Pinpoint the cell where the given text exists, returning its [x, y] midpoint coordinate. 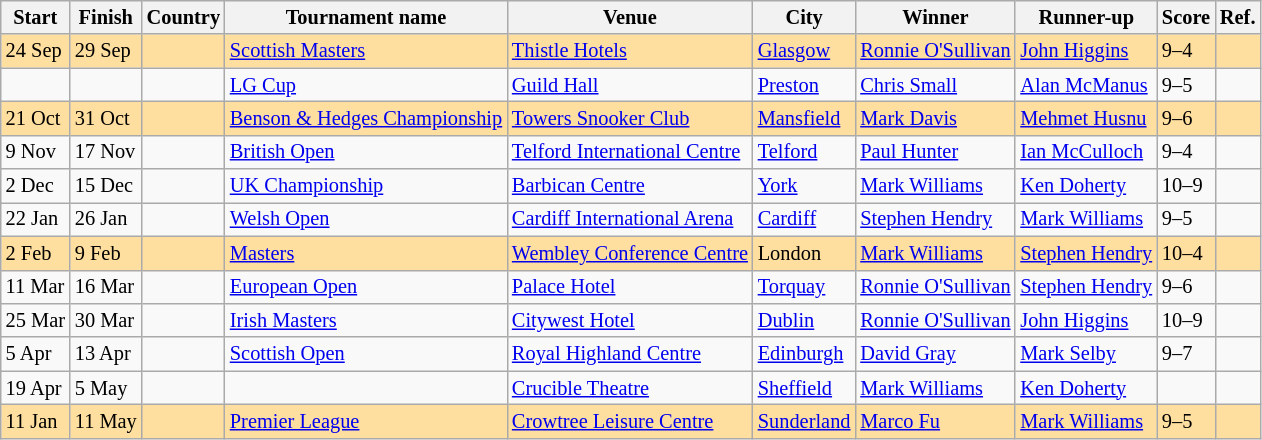
Edinburgh [804, 354]
LG Cup [366, 85]
Royal Highland Centre [630, 354]
Towers Snooker Club [630, 118]
Sheffield [804, 388]
10–4 [1186, 253]
16 Mar [106, 287]
European Open [366, 287]
11 May [106, 421]
Telford International Centre [630, 152]
9 Feb [106, 253]
Ref. [1238, 17]
Wembley Conference Centre [630, 253]
Mark Selby [1086, 354]
24 Sep [36, 51]
Benson & Hedges Championship [366, 118]
2 Feb [36, 253]
Alan McManus [1086, 85]
11 Mar [36, 287]
25 Mar [36, 320]
Cardiff International Arena [630, 219]
Irish Masters [366, 320]
York [804, 186]
Preston [804, 85]
Dublin [804, 320]
Crucible Theatre [630, 388]
Runner-up [1086, 17]
5 May [106, 388]
Citywest Hotel [630, 320]
5 Apr [36, 354]
Tournament name [366, 17]
2 Dec [36, 186]
26 Jan [106, 219]
Scottish Open [366, 354]
Chris Small [935, 85]
29 Sep [106, 51]
Sunderland [804, 421]
Paul Hunter [935, 152]
Winner [935, 17]
Telford [804, 152]
15 Dec [106, 186]
Mansfield [804, 118]
17 Nov [106, 152]
London [804, 253]
Venue [630, 17]
Scottish Masters [366, 51]
Ian McCulloch [1086, 152]
22 Jan [36, 219]
Barbican Centre [630, 186]
19 Apr [36, 388]
David Gray [935, 354]
Finish [106, 17]
13 Apr [106, 354]
Score [1186, 17]
Masters [366, 253]
Mark Davis [935, 118]
9–7 [1186, 354]
Palace Hotel [630, 287]
Start [36, 17]
Torquay [804, 287]
City [804, 17]
Crowtree Leisure Centre [630, 421]
31 Oct [106, 118]
Marco Fu [935, 421]
Country [184, 17]
Mehmet Husnu [1086, 118]
9 Nov [36, 152]
British Open [366, 152]
Guild Hall [630, 85]
Welsh Open [366, 219]
UK Championship [366, 186]
Premier League [366, 421]
Cardiff [804, 219]
Thistle Hotels [630, 51]
21 Oct [36, 118]
30 Mar [106, 320]
Glasgow [804, 51]
11 Jan [36, 421]
